Find where the given text appears and provide that cell's center as (x, y) coordinate. 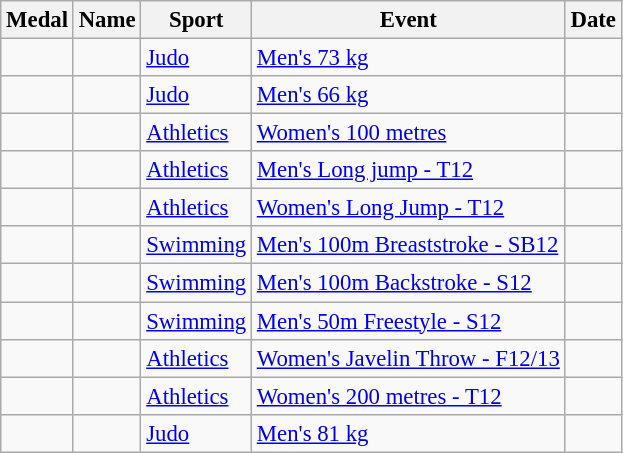
Event (409, 20)
Men's 81 kg (409, 433)
Women's Javelin Throw - F12/13 (409, 358)
Women's 200 metres - T12 (409, 396)
Men's 50m Freestyle - S12 (409, 321)
Men's 100m Breaststroke - SB12 (409, 245)
Men's 73 kg (409, 58)
Men's Long jump - T12 (409, 170)
Women's Long Jump - T12 (409, 208)
Name (107, 20)
Sport (196, 20)
Men's 100m Backstroke - S12 (409, 283)
Women's 100 metres (409, 133)
Date (593, 20)
Medal (38, 20)
Men's 66 kg (409, 95)
